Find where the given text appears and provide that cell's center as (x, y) coordinate. 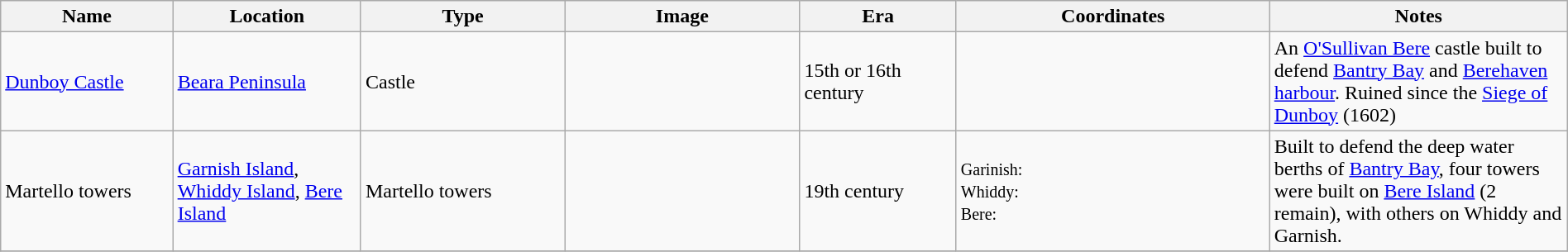
Beara Peninsula (266, 81)
15th or 16th century (878, 81)
Notes (1418, 17)
Garnish Island, Whiddy Island, Bere Island (266, 191)
Image (682, 17)
Castle (462, 81)
Garinish:Whiddy:Bere: (1113, 191)
Location (266, 17)
Dunboy Castle (87, 81)
Type (462, 17)
19th century (878, 191)
Name (87, 17)
An O'Sullivan Bere castle built to defend Bantry Bay and Berehaven harbour. Ruined since the Siege of Dunboy (1602) (1418, 81)
Built to defend the deep water berths of Bantry Bay, four towers were built on Bere Island (2 remain), with others on Whiddy and Garnish. (1418, 191)
Coordinates (1113, 17)
Era (878, 17)
